Pinpoint the cell where the given text exists, returning its [X, Y] midpoint coordinate. 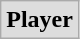
Player [40, 20]
